Return the (X, Y) coordinate for the center point of the cell that contains the specified text.  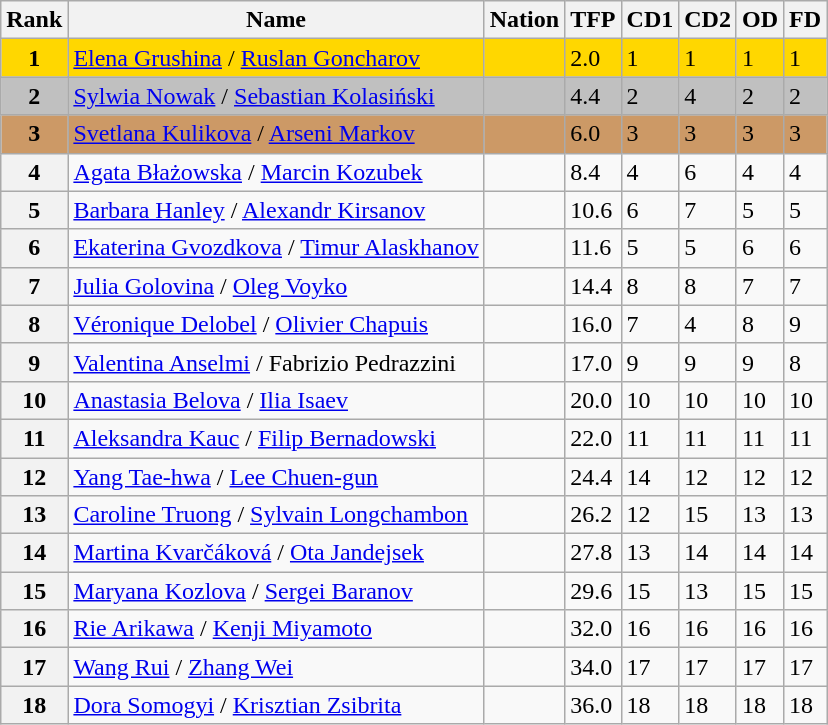
10.6 (593, 210)
Anastasia Belova / Ilia Isaev (276, 400)
29.6 (593, 591)
11.6 (593, 248)
Yang Tae-hwa / Lee Chuen-gun (276, 477)
24.4 (593, 477)
Julia Golovina / Oleg Voyko (276, 286)
Nation (524, 20)
Barbara Hanley / Alexandr Kirsanov (276, 210)
6.0 (593, 134)
17.0 (593, 362)
34.0 (593, 667)
Sylwia Nowak / Sebastian Kolasiński (276, 96)
22.0 (593, 438)
Véronique Delobel / Olivier Chapuis (276, 324)
Name (276, 20)
20.0 (593, 400)
FD (806, 20)
Martina Kvarčáková / Ota Jandejsek (276, 553)
Svetlana Kulikova / Arseni Markov (276, 134)
Elena Grushina / Ruslan Goncharov (276, 58)
36.0 (593, 705)
Ekaterina Gvozdkova / Timur Alaskhanov (276, 248)
16.0 (593, 324)
Caroline Truong / Sylvain Longchambon (276, 515)
OD (760, 20)
27.8 (593, 553)
Agata Błażowska / Marcin Kozubek (276, 172)
26.2 (593, 515)
Aleksandra Kauc / Filip Bernadowski (276, 438)
TFP (593, 20)
Wang Rui / Zhang Wei (276, 667)
Valentina Anselmi / Fabrizio Pedrazzini (276, 362)
Rank (34, 20)
Rie Arikawa / Kenji Miyamoto (276, 629)
32.0 (593, 629)
Maryana Kozlova / Sergei Baranov (276, 591)
2.0 (593, 58)
14.4 (593, 286)
CD1 (650, 20)
Dora Somogyi / Krisztian Zsibrita (276, 705)
CD2 (708, 20)
4.4 (593, 96)
8.4 (593, 172)
